Return (x, y) of the center of cell containing provided text 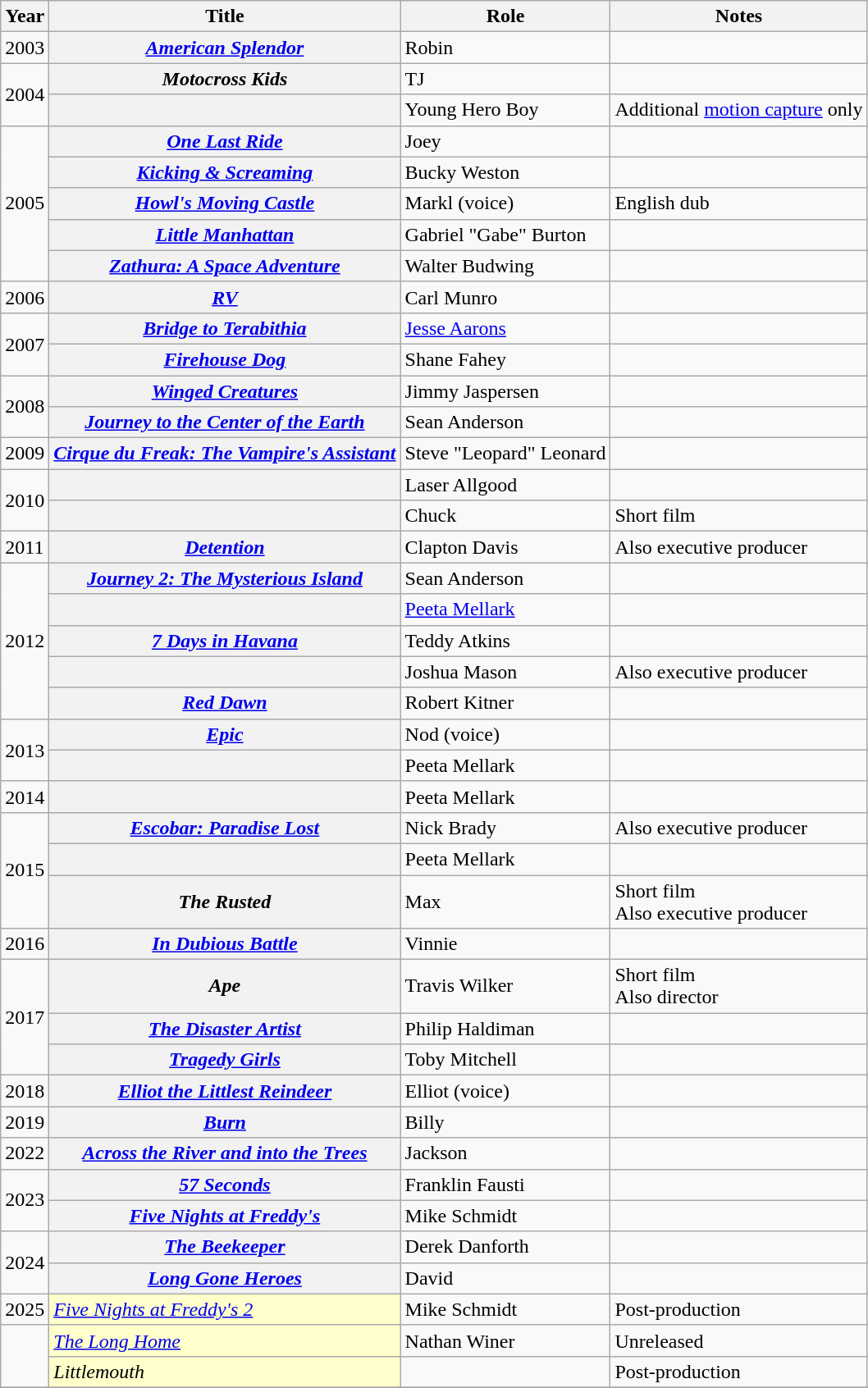
2017 (25, 1017)
2023 (25, 1200)
Ape (225, 986)
Journey to the Center of the Earth (225, 422)
Teddy Atkins (505, 641)
Young Hero Boy (505, 110)
Travis Wilker (505, 986)
Year (25, 16)
Unreleased (738, 1340)
Clapton Davis (505, 547)
Toby Mitchell (505, 1060)
Walter Budwing (505, 266)
Five Nights at Freddy's 2 (225, 1309)
2019 (25, 1122)
57 Seconds (225, 1185)
Detention (225, 547)
2022 (25, 1153)
2015 (25, 870)
Little Manhattan (225, 235)
Additional motion capture only (738, 110)
Zathura: A Space Adventure (225, 266)
Elliot (voice) (505, 1091)
Jesse Aarons (505, 328)
2018 (25, 1091)
Tragedy Girls (225, 1060)
Short filmAlso executive producer (738, 901)
Firehouse Dog (225, 359)
Markl (voice) (505, 203)
2008 (25, 407)
Title (225, 16)
Short filmAlso director (738, 986)
Bridge to Terabithia (225, 328)
Short film (738, 516)
In Dubious Battle (225, 944)
The Beekeeper (225, 1247)
Joey (505, 141)
2016 (25, 944)
Shane Fahey (505, 359)
TJ (505, 79)
Chuck (505, 516)
Five Nights at Freddy's (225, 1216)
Motocross Kids (225, 79)
The Long Home (225, 1340)
Robin (505, 48)
Nathan Winer (505, 1340)
American Splendor (225, 48)
Philip Haldiman (505, 1029)
2012 (25, 641)
Robert Kitner (505, 703)
Gabriel "Gabe" Burton (505, 235)
David (505, 1278)
2003 (25, 48)
Burn (225, 1122)
Vinnie (505, 944)
Cirque du Freak: The Vampire's Assistant (225, 454)
2025 (25, 1309)
RV (225, 297)
Jackson (505, 1153)
Laser Allgood (505, 485)
One Last Ride (225, 141)
Journey 2: The Mysterious Island (225, 578)
The Rusted (225, 901)
2011 (25, 547)
2010 (25, 500)
Nick Brady (505, 828)
Derek Danforth (505, 1247)
2024 (25, 1262)
2007 (25, 344)
Howl's Moving Castle (225, 203)
Carl Munro (505, 297)
Jimmy Jaspersen (505, 391)
2005 (25, 203)
2006 (25, 297)
Role (505, 16)
Franklin Fausti (505, 1185)
Steve "Leopard" Leonard (505, 454)
2004 (25, 94)
Kicking & Screaming (225, 172)
Bucky Weston (505, 172)
Long Gone Heroes (225, 1278)
7 Days in Havana (225, 641)
Joshua Mason (505, 672)
Max (505, 901)
2014 (25, 797)
Escobar: Paradise Lost (225, 828)
Billy (505, 1122)
Littlemouth (225, 1372)
2009 (25, 454)
Red Dawn (225, 703)
2013 (25, 750)
English dub (738, 203)
Epic (225, 734)
Nod (voice) (505, 734)
Notes (738, 16)
Across the River and into the Trees (225, 1153)
Winged Creatures (225, 391)
The Disaster Artist (225, 1029)
Elliot the Littlest Reindeer (225, 1091)
